Output the (x, y) coordinate of the center of the cell containing the given text.  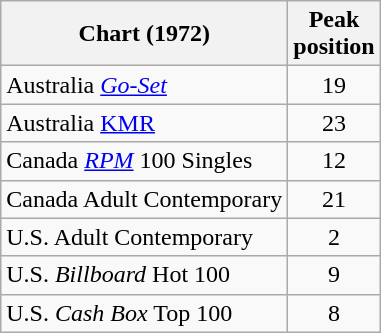
Australia Go-Set (144, 85)
Canada Adult Contemporary (144, 199)
23 (334, 123)
12 (334, 161)
2 (334, 237)
9 (334, 275)
8 (334, 313)
U.S. Billboard Hot 100 (144, 275)
Canada RPM 100 Singles (144, 161)
19 (334, 85)
21 (334, 199)
Chart (1972) (144, 34)
U.S. Cash Box Top 100 (144, 313)
U.S. Adult Contemporary (144, 237)
Peakposition (334, 34)
Australia KMR (144, 123)
